Return (X, Y) of the center of cell containing provided text 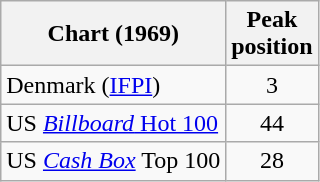
US Cash Box Top 100 (114, 161)
Denmark (IFPI) (114, 85)
US Billboard Hot 100 (114, 123)
Peakposition (272, 34)
44 (272, 123)
28 (272, 161)
3 (272, 85)
Chart (1969) (114, 34)
